Output the (x, y) coordinate of the center of the cell containing the given text.  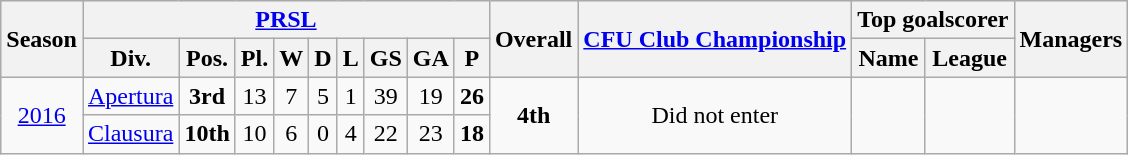
Overall (533, 39)
4 (350, 134)
6 (292, 134)
22 (386, 134)
Season (42, 39)
19 (430, 96)
Pos. (207, 58)
5 (323, 96)
GS (386, 58)
23 (430, 134)
P (472, 58)
Div. (130, 58)
2016 (42, 115)
4th (533, 115)
1 (350, 96)
18 (472, 134)
26 (472, 96)
W (292, 58)
PRSL (286, 20)
Top goalscorer (933, 20)
10th (207, 134)
39 (386, 96)
L (350, 58)
Apertura (130, 96)
CFU Club Championship (715, 39)
Name (889, 58)
Managers (1071, 39)
10 (254, 134)
0 (323, 134)
3rd (207, 96)
D (323, 58)
Pl. (254, 58)
GA (430, 58)
7 (292, 96)
Did not enter (715, 115)
13 (254, 96)
Clausura (130, 134)
League (970, 58)
